Scan for the cell matching the given text and deliver its (x, y) coordinate at center. 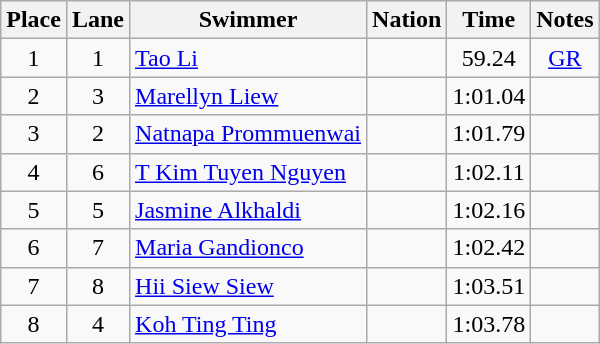
1:01.79 (489, 134)
1:02.16 (489, 210)
1:03.78 (489, 324)
Lane (98, 20)
Notes (565, 20)
Tao Li (248, 58)
1:02.42 (489, 248)
Marellyn Liew (248, 96)
Hii Siew Siew (248, 286)
59.24 (489, 58)
1:03.51 (489, 286)
T Kim Tuyen Nguyen (248, 172)
1:02.11 (489, 172)
Place (34, 20)
GR (565, 58)
Time (489, 20)
Maria Gandionco (248, 248)
Jasmine Alkhaldi (248, 210)
Koh Ting Ting (248, 324)
Swimmer (248, 20)
Nation (407, 20)
Natnapa Prommuenwai (248, 134)
1:01.04 (489, 96)
